Return the [x, y] coordinate for the center point of the cell that contains the specified text.  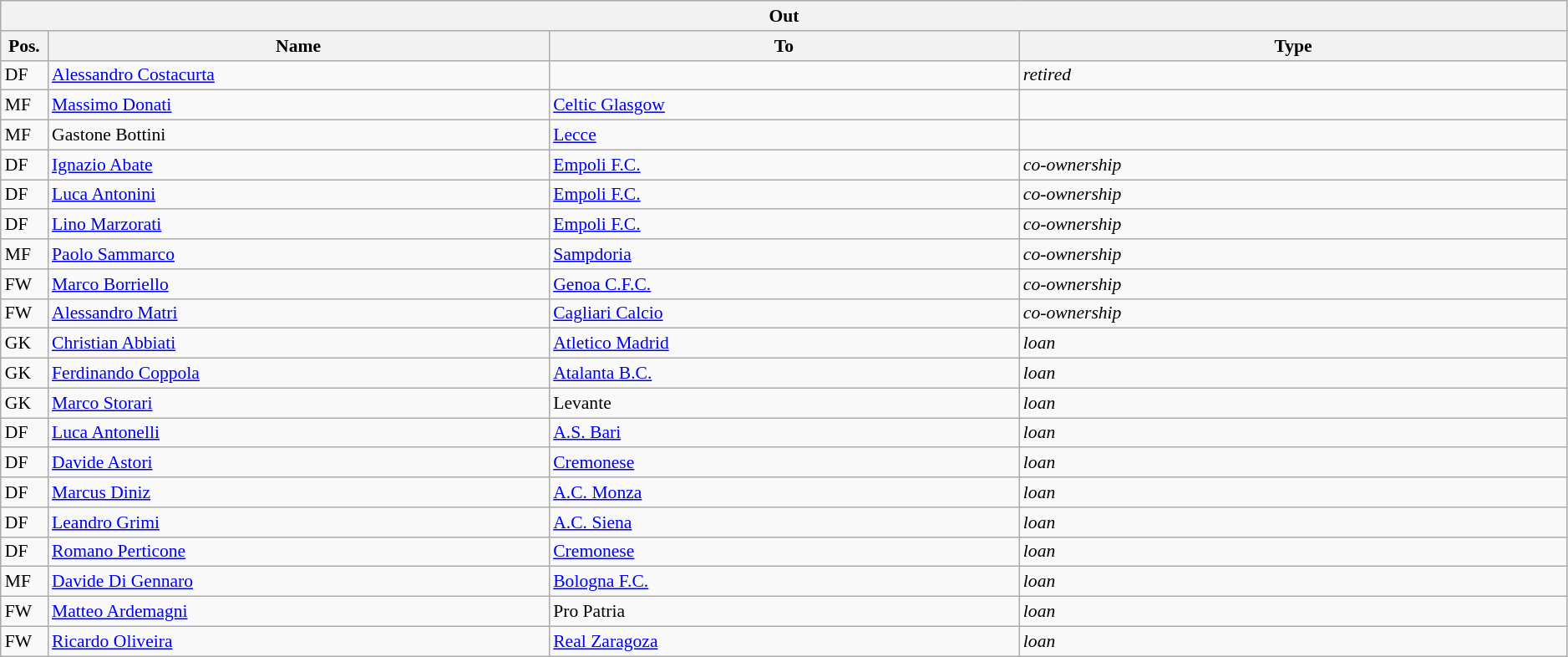
Sampdoria [784, 254]
Luca Antonelli [298, 433]
Luca Antonini [298, 195]
Bologna F.C. [784, 582]
A.C. Monza [784, 492]
Pos. [24, 46]
Celtic Glasgow [784, 105]
Lecce [784, 135]
Atalanta B.C. [784, 374]
retired [1293, 75]
Out [784, 16]
Marco Storari [298, 403]
Davide Astori [298, 463]
Levante [784, 403]
Matteo Ardemagni [298, 612]
Leandro Grimi [298, 522]
Atletico Madrid [784, 344]
Real Zaragoza [784, 641]
Marcus Diniz [298, 492]
Alessandro Costacurta [298, 75]
Pro Patria [784, 612]
Christian Abbiati [298, 344]
Paolo Sammarco [298, 254]
Cagliari Calcio [784, 313]
Lino Marzorati [298, 225]
Ferdinando Coppola [298, 374]
Davide Di Gennaro [298, 582]
Genoa C.F.C. [784, 284]
Gastone Bottini [298, 135]
Romano Perticone [298, 552]
Marco Borriello [298, 284]
To [784, 46]
Alessandro Matri [298, 313]
Name [298, 46]
Ignazio Abate [298, 165]
A.C. Siena [784, 522]
Type [1293, 46]
Ricardo Oliveira [298, 641]
Massimo Donati [298, 105]
A.S. Bari [784, 433]
